Return the (x, y) coordinate for the center point of the cell that contains the specified text.  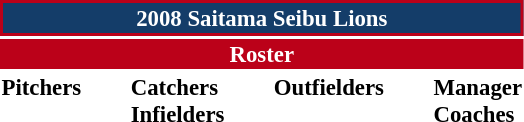
Roster (262, 54)
2008 Saitama Seibu Lions (262, 18)
